Provide the [X, Y] coordinate of the cell's center where the given text is located.  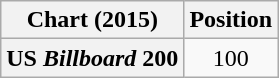
Chart (2015) [92, 20]
100 [231, 58]
US Billboard 200 [92, 58]
Position [231, 20]
